Output the [X, Y] coordinate of the center of the cell containing the given text.  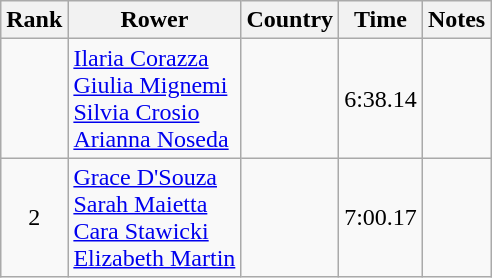
2 [34, 218]
Rank [34, 20]
Country [290, 20]
Notes [456, 20]
6:38.14 [381, 98]
Grace D'SouzaSarah MaiettaCara StawickiElizabeth Martin [154, 218]
Ilaria CorazzaGiulia MignemiSilvia CrosioArianna Noseda [154, 98]
7:00.17 [381, 218]
Rower [154, 20]
Time [381, 20]
